Capture the cell that displays the provided text and extract its (x, y) central coordinate. 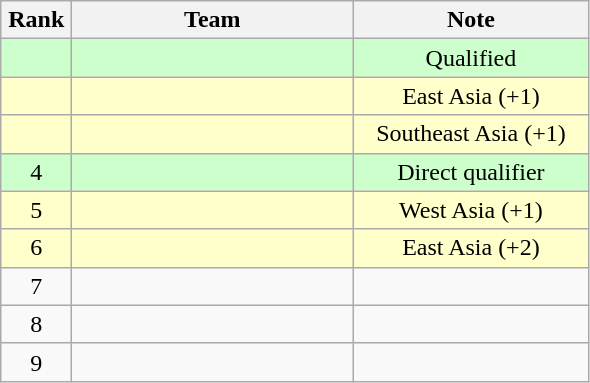
East Asia (+1) (471, 96)
4 (36, 172)
Direct qualifier (471, 172)
East Asia (+2) (471, 248)
7 (36, 286)
5 (36, 210)
Team (212, 20)
8 (36, 324)
6 (36, 248)
Qualified (471, 58)
Southeast Asia (+1) (471, 134)
Note (471, 20)
West Asia (+1) (471, 210)
9 (36, 362)
Rank (36, 20)
